Determine the [X, Y] coordinate at the center of the cell enclosing the given text.  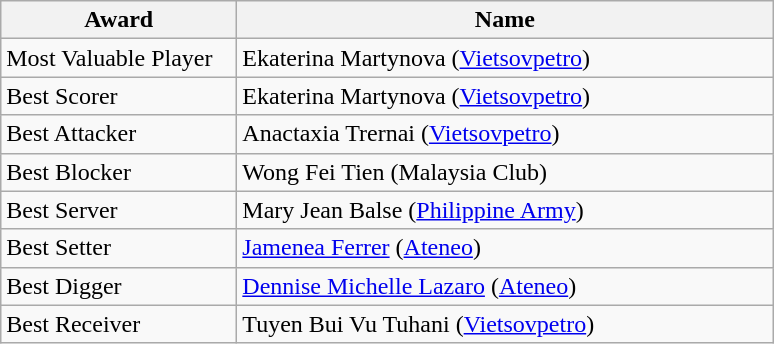
Mary Jean Balse (Philippine Army) [505, 210]
Best Scorer [119, 96]
Name [505, 20]
Award [119, 20]
Best Digger [119, 286]
Wong Fei Tien (Malaysia Club) [505, 172]
Tuyen Bui Vu Tuhani (Vietsovpetro) [505, 324]
Best Attacker [119, 134]
Best Setter [119, 248]
Anactaxia Trernai (Vietsovpetro) [505, 134]
Best Receiver [119, 324]
Best Server [119, 210]
Most Valuable Player [119, 58]
Dennise Michelle Lazaro (Ateneo) [505, 286]
Jamenea Ferrer (Ateneo) [505, 248]
Best Blocker [119, 172]
